Capture the cell that displays the provided text and extract its (x, y) central coordinate. 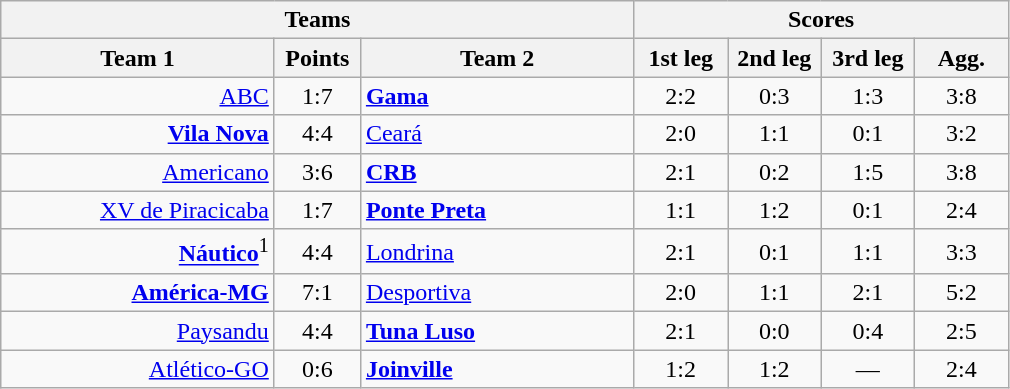
Joinville (497, 369)
Atlético-GO (138, 369)
0:6 (317, 369)
0:3 (775, 96)
Londrina (497, 252)
Ponte Preta (497, 210)
Team 2 (497, 58)
Tuna Luso (497, 331)
2nd leg (775, 58)
Paysandu (138, 331)
Teams (318, 20)
América-MG (138, 293)
0:2 (775, 172)
Americano (138, 172)
3:3 (962, 252)
XV de Piracicaba (138, 210)
ABC (138, 96)
— (868, 369)
Points (317, 58)
0:4 (868, 331)
Gama (497, 96)
1:3 (868, 96)
Team 1 (138, 58)
CRB (497, 172)
3:6 (317, 172)
Vila Nova (138, 134)
7:1 (317, 293)
Agg. (962, 58)
Náutico1 (138, 252)
3:2 (962, 134)
2:5 (962, 331)
1st leg (681, 58)
1:5 (868, 172)
Ceará (497, 134)
Scores (821, 20)
3rd leg (868, 58)
0:0 (775, 331)
5:2 (962, 293)
2:2 (681, 96)
Desportiva (497, 293)
